Scan for the cell matching the given text and deliver its (x, y) coordinate at center. 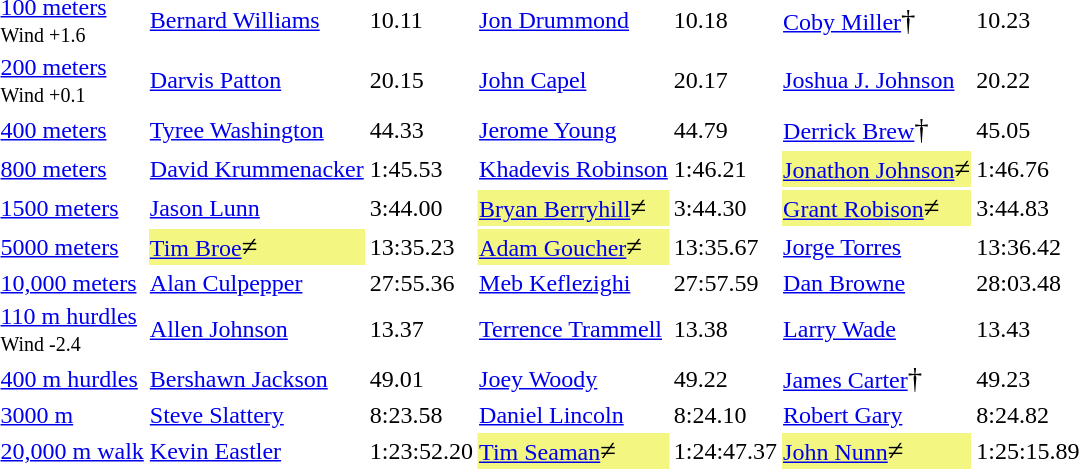
Joshua J. Johnson (877, 80)
27:55.36 (421, 283)
27:57.59 (725, 283)
Robert Gary (877, 415)
Dan Browne (877, 283)
Jonathon Johnson≠ (877, 169)
1:45.53 (421, 169)
Bryan Berryhill≠ (574, 208)
John Nunn≠ (877, 451)
Adam Goucher≠ (574, 247)
1:23:52.20 (421, 451)
Bershawn Jackson (256, 379)
Steve Slattery (256, 415)
13:35.67 (725, 247)
3:44.00 (421, 208)
Tyree Washington (256, 130)
3:44.30 (725, 208)
Derrick Brew† (877, 130)
44.79 (725, 130)
20.15 (421, 80)
8:23.58 (421, 415)
Tim Broe≠ (256, 247)
Kevin Eastler (256, 451)
Darvis Patton (256, 80)
13.38 (725, 330)
Grant Robison≠ (877, 208)
John Capel (574, 80)
20.17 (725, 80)
13:35.23 (421, 247)
49.01 (421, 379)
Jason Lunn (256, 208)
Jorge Torres (877, 247)
Alan Culpepper (256, 283)
Khadevis Robinson (574, 169)
49.22 (725, 379)
Terrence Trammell (574, 330)
44.33 (421, 130)
8:24.10 (725, 415)
David Krummenacker (256, 169)
Daniel Lincoln (574, 415)
James Carter† (877, 379)
1:24:47.37 (725, 451)
13.37 (421, 330)
Allen Johnson (256, 330)
Joey Woody (574, 379)
Tim Seaman≠ (574, 451)
Larry Wade (877, 330)
Meb Keflezighi (574, 283)
1:46.21 (725, 169)
Jerome Young (574, 130)
